For the text-containing cell, return its midpoint in (x, y) coordinate format. 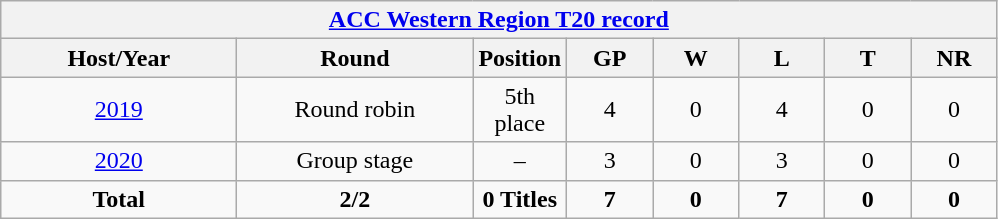
ACC Western Region T20 record (499, 20)
5th place (520, 110)
T (868, 58)
2020 (119, 161)
Group stage (355, 161)
Total (119, 199)
2/2 (355, 199)
Round (355, 58)
Host/Year (119, 58)
– (520, 161)
W (696, 58)
Position (520, 58)
2019 (119, 110)
GP (610, 58)
NR (954, 58)
0 Titles (520, 199)
L (782, 58)
Round robin (355, 110)
